Extract the [X, Y] coordinate from the center of the cell holding the provided text.  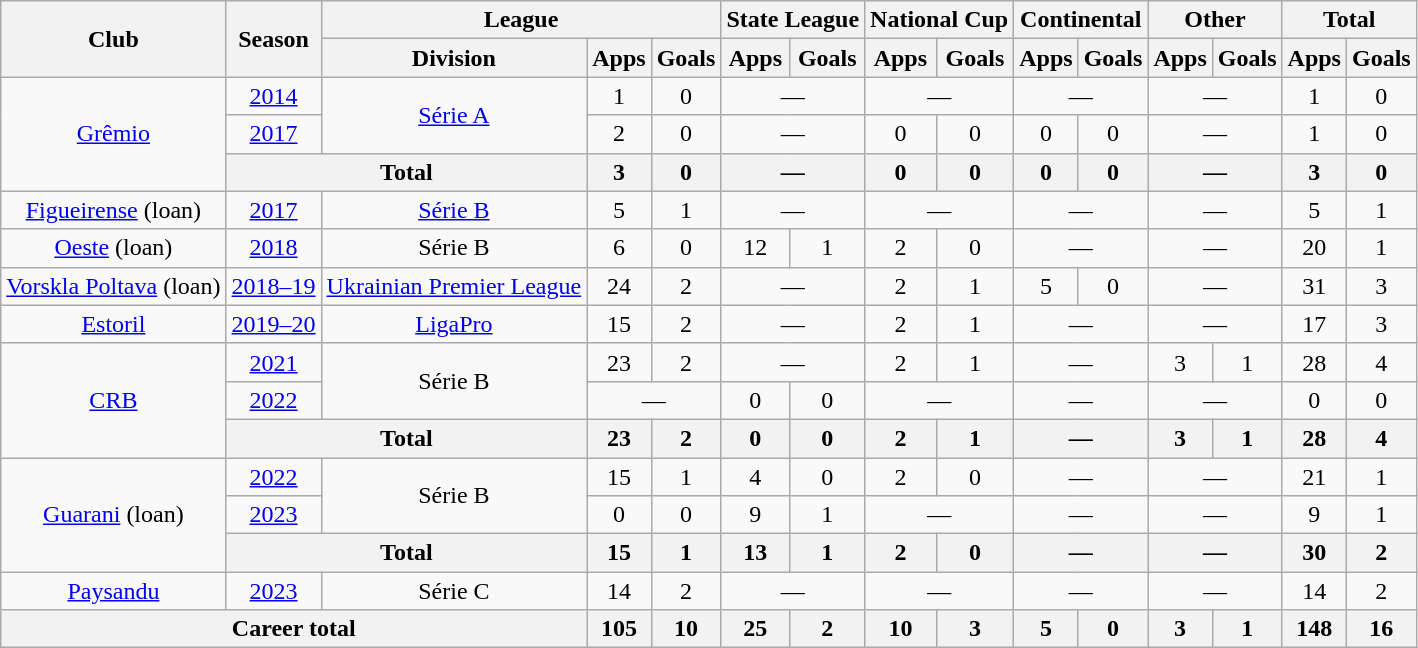
CRB [114, 400]
Figueirense (loan) [114, 210]
Guarani (loan) [114, 515]
State League [793, 20]
13 [756, 553]
24 [619, 286]
21 [1314, 477]
148 [1314, 629]
30 [1314, 553]
Continental [1081, 20]
17 [1314, 324]
Série C [454, 591]
Division [454, 58]
6 [619, 248]
Career total [294, 629]
Vorskla Poltava (loan) [114, 286]
Série A [454, 115]
Paysandu [114, 591]
League [521, 20]
Oeste (loan) [114, 248]
25 [756, 629]
105 [619, 629]
2014 [274, 96]
2019–20 [274, 324]
31 [1314, 286]
National Cup [940, 20]
Ukrainian Premier League [454, 286]
Other [1215, 20]
Season [274, 39]
2018–19 [274, 286]
Club [114, 39]
Grêmio [114, 134]
LigaPro [454, 324]
12 [756, 248]
20 [1314, 248]
2018 [274, 248]
2021 [274, 362]
Estoril [114, 324]
16 [1381, 629]
